Pinpoint the cell where the given text exists, returning its [X, Y] midpoint coordinate. 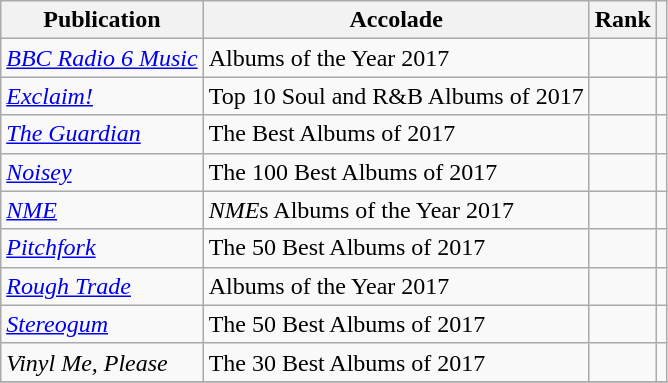
Accolade [396, 20]
Stereogum [102, 324]
Vinyl Me, Please [102, 362]
BBC Radio 6 Music [102, 58]
The 30 Best Albums of 2017 [396, 362]
Rank [622, 20]
Rough Trade [102, 286]
NME [102, 210]
Noisey [102, 172]
Pitchfork [102, 248]
NMEs Albums of the Year 2017 [396, 210]
The Best Albums of 2017 [396, 134]
The 100 Best Albums of 2017 [396, 172]
Publication [102, 20]
The Guardian [102, 134]
Top 10 Soul and R&B Albums of 2017 [396, 96]
Exclaim! [102, 96]
